Pinpoint the cell where the given text exists, returning its [X, Y] midpoint coordinate. 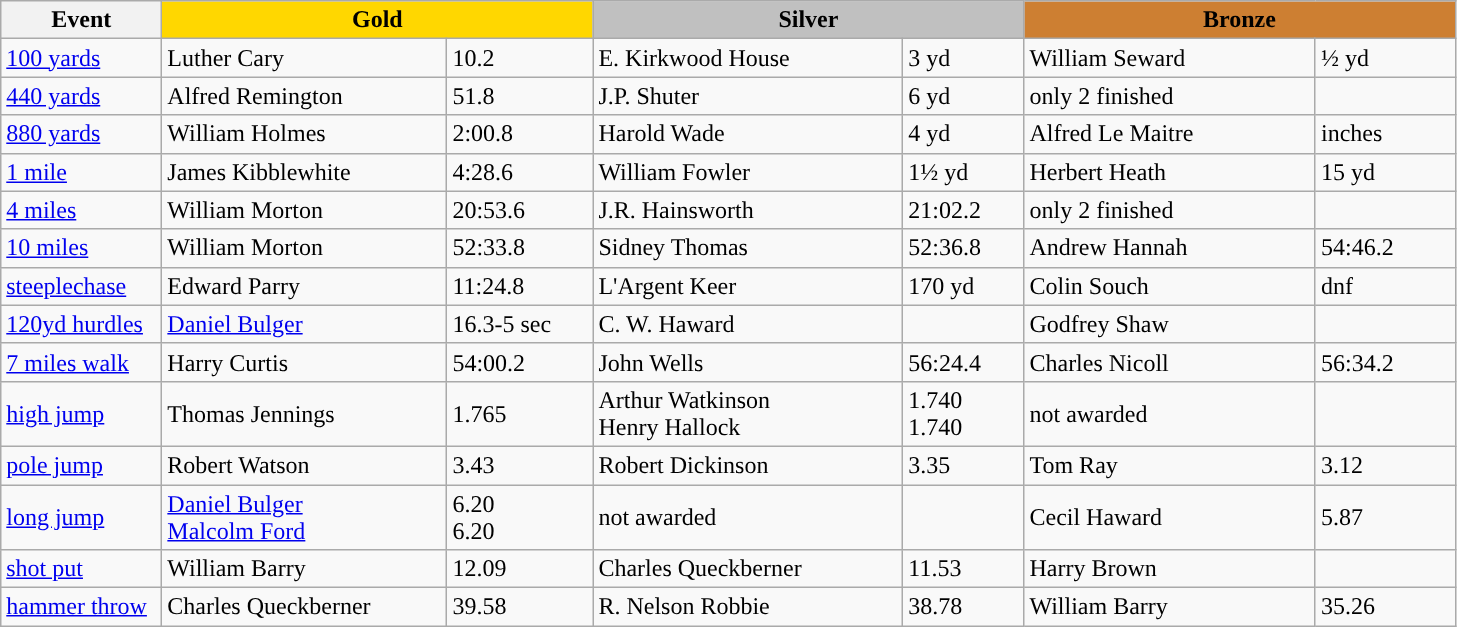
Daniel Bulger Malcolm Ford [304, 516]
35.26 [1385, 607]
Arthur Watkinson Henry Hallock [748, 414]
Robert Watson [304, 465]
E. Kirkwood House [748, 58]
steeplechase [82, 286]
Colin Souch [1170, 286]
Bronze [1240, 20]
11:24.8 [520, 286]
Thomas Jennings [304, 414]
Event [82, 20]
10.2 [520, 58]
54:00.2 [520, 362]
C. W. Haward [748, 324]
1.7401.740 [964, 414]
21:02.2 [964, 210]
100 yards [82, 58]
long jump [82, 516]
1.765 [520, 414]
high jump [82, 414]
William Seward [1170, 58]
52:36.8 [964, 248]
16.3-5 sec [520, 324]
170 yd [964, 286]
hammer throw [82, 607]
15 yd [1385, 172]
4:28.6 [520, 172]
John Wells [748, 362]
Charles Nicoll [1170, 362]
54:46.2 [1385, 248]
dnf [1385, 286]
120yd hurdles [82, 324]
pole jump [82, 465]
Godfrey Shaw [1170, 324]
Alfred Le Maitre [1170, 134]
6 yd [964, 96]
1½ yd [964, 172]
440 yards [82, 96]
William Fowler [748, 172]
Gold [378, 20]
Cecil Haward [1170, 516]
Robert Dickinson [748, 465]
J.R. Hainsworth [748, 210]
56:24.4 [964, 362]
39.58 [520, 607]
inches [1385, 134]
12.09 [520, 569]
Harry Brown [1170, 569]
56:34.2 [1385, 362]
2:00.8 [520, 134]
51.8 [520, 96]
1 mile [82, 172]
½ yd [1385, 58]
20:53.6 [520, 210]
Alfred Remington [304, 96]
Silver [808, 20]
James Kibblewhite [304, 172]
Harry Curtis [304, 362]
3 yd [964, 58]
Luther Cary [304, 58]
3.43 [520, 465]
6.206.20 [520, 516]
3.12 [1385, 465]
10 miles [82, 248]
4 miles [82, 210]
52:33.8 [520, 248]
Andrew Hannah [1170, 248]
Daniel Bulger [304, 324]
Sidney Thomas [748, 248]
R. Nelson Robbie [748, 607]
7 miles walk [82, 362]
3.35 [964, 465]
Edward Parry [304, 286]
4 yd [964, 134]
38.78 [964, 607]
Herbert Heath [1170, 172]
shot put [82, 569]
5.87 [1385, 516]
J.P. Shuter [748, 96]
William Holmes [304, 134]
880 yards [82, 134]
11.53 [964, 569]
Harold Wade [748, 134]
Tom Ray [1170, 465]
L'Argent Keer [748, 286]
